Search for the cell housing the specified text and yield its (x, y) center coordinate. 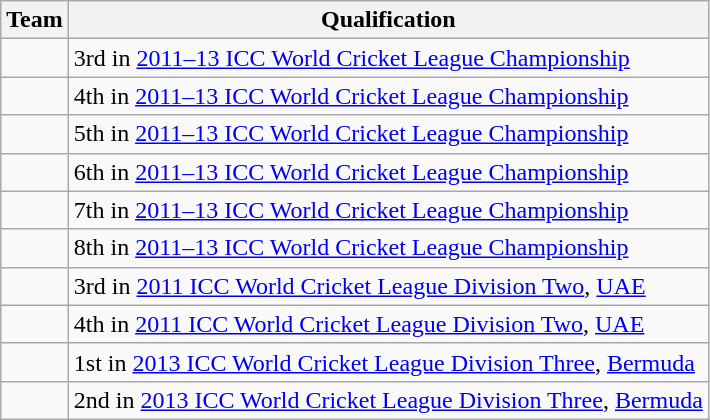
Qualification (388, 20)
8th in 2011–13 ICC World Cricket League Championship (388, 248)
5th in 2011–13 ICC World Cricket League Championship (388, 134)
2nd in 2013 ICC World Cricket League Division Three, Bermuda (388, 400)
6th in 2011–13 ICC World Cricket League Championship (388, 172)
7th in 2011–13 ICC World Cricket League Championship (388, 210)
1st in 2013 ICC World Cricket League Division Three, Bermuda (388, 362)
Team (35, 20)
4th in 2011–13 ICC World Cricket League Championship (388, 96)
3rd in 2011 ICC World Cricket League Division Two, UAE (388, 286)
4th in 2011 ICC World Cricket League Division Two, UAE (388, 324)
3rd in 2011–13 ICC World Cricket League Championship (388, 58)
